Output the (X, Y) coordinate of the center of the cell containing the given text.  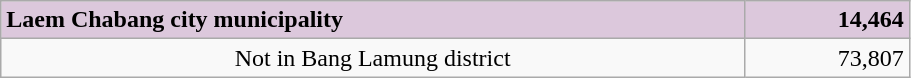
14,464 (826, 20)
Laem Chabang city municipality (373, 20)
Not in Bang Lamung district (373, 58)
73,807 (826, 58)
